For the text-containing cell, return its midpoint in (x, y) coordinate format. 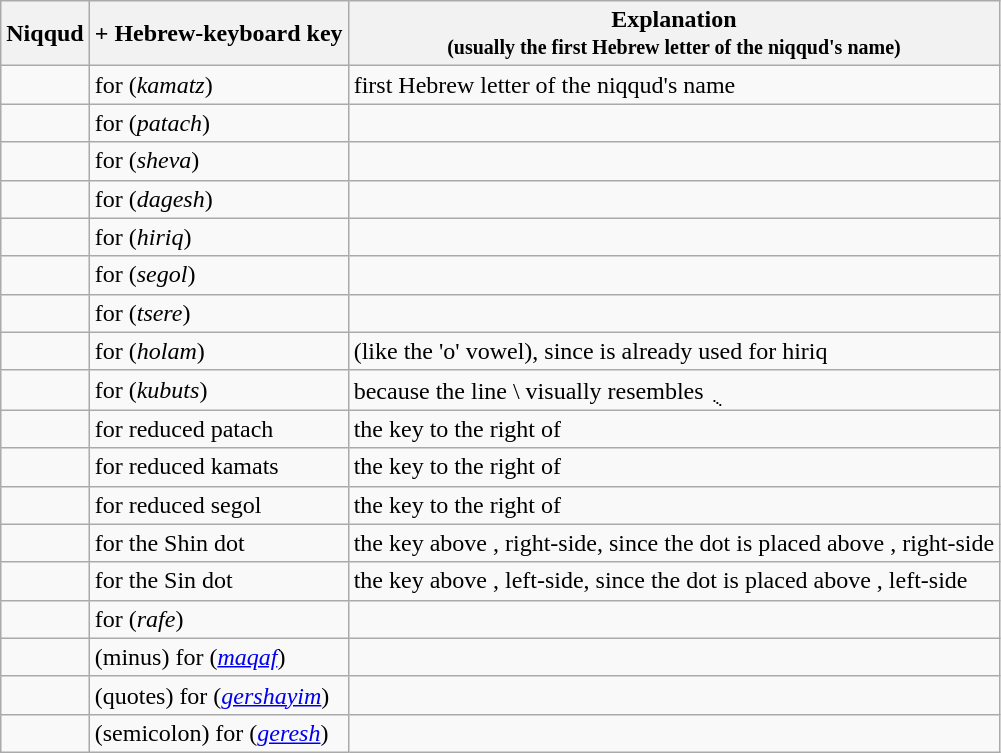
for (sheva) (218, 161)
because the line \ visually resembles ֻ (674, 390)
for (kubuts) (218, 390)
for (rafe) (218, 619)
for (tsere) (218, 313)
for reduced segol (218, 505)
for (holam) (218, 351)
for the Shin dot (218, 543)
for reduced patach (218, 429)
for (patach) (218, 123)
(semicolon) for (geresh) (218, 733)
first Hebrew letter of the niqqud's name (674, 85)
the key above , right-side, since the dot is placed above , right-side (674, 543)
for (segol) (218, 275)
Niqqud (45, 34)
Explanation(usually the first Hebrew letter of the niqqud's name) (674, 34)
for the Sin dot (218, 581)
(like the 'o' vowel), since is already used for hiriq (674, 351)
(quotes) for (gershayim) (218, 695)
+ Hebrew-keyboard key (218, 34)
for (hiriq) (218, 237)
for reduced kamats (218, 467)
the key above , left-side, since the dot is placed above , left-side (674, 581)
(minus) for (maqaf) (218, 657)
for (kamatz) (218, 85)
for (dagesh) (218, 199)
